Provide the [x, y] coordinate of the cell's center where the given text is located.  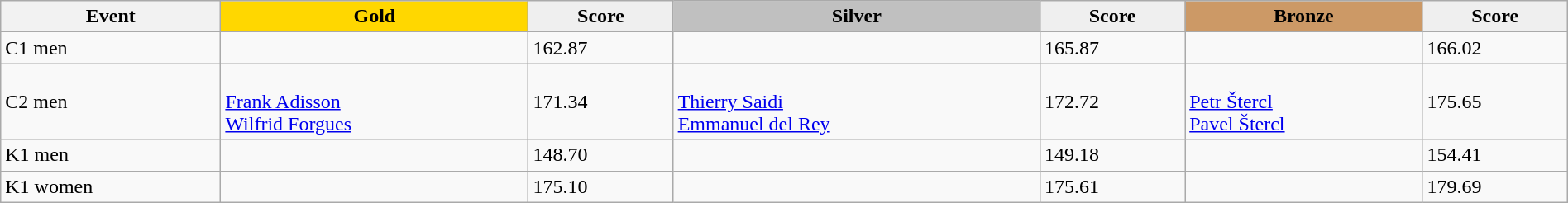
Thierry SaidiEmmanuel del Rey [857, 101]
154.41 [1495, 155]
K1 men [111, 155]
149.18 [1111, 155]
172.72 [1111, 101]
C1 men [111, 48]
C2 men [111, 101]
Petr ŠterclPavel Štercl [1303, 101]
148.70 [600, 155]
162.87 [600, 48]
Frank AdissonWilfrid Forgues [375, 101]
171.34 [600, 101]
175.10 [600, 186]
179.69 [1495, 186]
175.61 [1111, 186]
Silver [857, 17]
166.02 [1495, 48]
Gold [375, 17]
175.65 [1495, 101]
Bronze [1303, 17]
Event [111, 17]
165.87 [1111, 48]
K1 women [111, 186]
